Provide the (X, Y) coordinate of the cell's center where the given text is located.  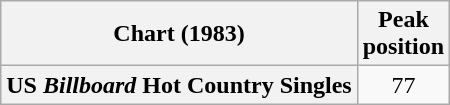
77 (403, 85)
US Billboard Hot Country Singles (179, 85)
Chart (1983) (179, 34)
Peakposition (403, 34)
